Return [X, Y] of the center of cell containing provided text 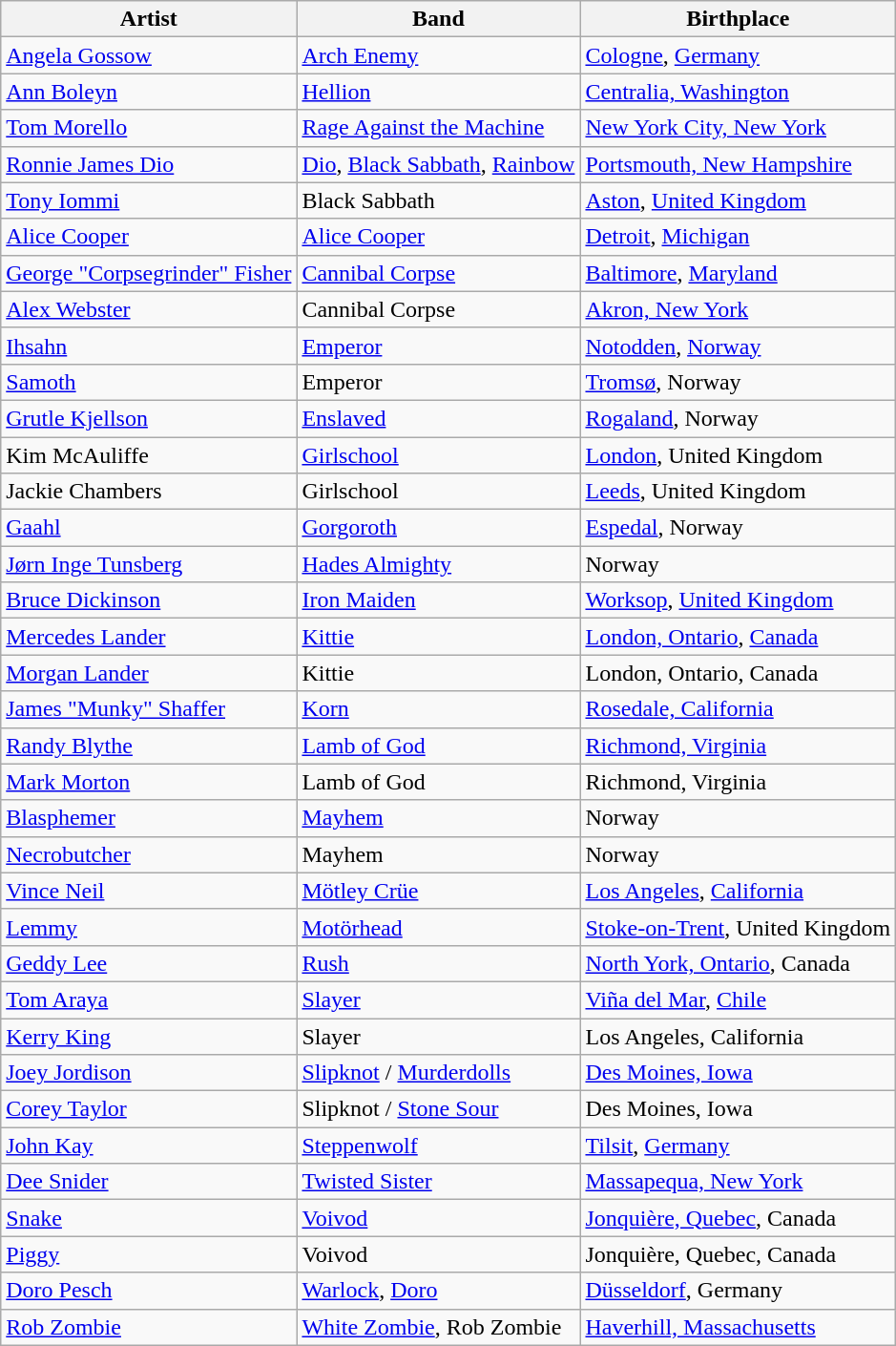
London, United Kingdom [739, 455]
Korn [439, 709]
Geddy Lee [149, 963]
Bruce Dickinson [149, 600]
Rush [439, 963]
Haverhill, Massachusetts [739, 1327]
Rosedale, California [739, 709]
Morgan Lander [149, 673]
Akron, New York [739, 309]
Iron Maiden [439, 600]
Gaahl [149, 528]
Tony Iommi [149, 200]
Detroit, Michigan [739, 237]
Stoke-on-Trent, United Kingdom [739, 927]
Mercedes Lander [149, 637]
Jørn Inge Tunsberg [149, 564]
Rob Zombie [149, 1327]
White Zombie, Rob Zombie [439, 1327]
James "Munky" Shaffer [149, 709]
Leeds, United Kingdom [739, 492]
Tilsit, Germany [739, 1146]
Worksop, United Kingdom [739, 600]
Mötley Crüe [439, 891]
Motörhead [439, 927]
Kerry King [149, 1036]
Hellion [439, 92]
Slipknot / Stone Sour [439, 1109]
Samoth [149, 382]
Mark Morton [149, 782]
Kim McAuliffe [149, 455]
Angela Gossow [149, 55]
Corey Taylor [149, 1109]
Dio, Black Sabbath, Rainbow [439, 164]
Tromsø, Norway [739, 382]
Necrobutcher [149, 854]
Tom Morello [149, 128]
Joey Jordison [149, 1073]
Ann Boleyn [149, 92]
Portsmouth, New Hampshire [739, 164]
Ronnie James Dio [149, 164]
Massapequa, New York [739, 1182]
Cologne, Germany [739, 55]
North York, Ontario, Canada [739, 963]
Randy Blythe [149, 746]
Aston, United Kingdom [739, 200]
Hades Almighty [439, 564]
Black Sabbath [439, 200]
Twisted Sister [439, 1182]
New York City, New York [739, 128]
Artist [149, 19]
Dee Snider [149, 1182]
Lemmy [149, 927]
Grutle Kjellson [149, 418]
George "Corpsegrinder" Fisher [149, 273]
John Kay [149, 1146]
Enslaved [439, 418]
Band [439, 19]
Viña del Mar, Chile [739, 999]
Snake [149, 1218]
Blasphemer [149, 818]
Slipknot / Murderdolls [439, 1073]
Jackie Chambers [149, 492]
Espedal, Norway [739, 528]
Centralia, Washington [739, 92]
Notodden, Norway [739, 346]
Rage Against the Machine [439, 128]
Doro Pesch [149, 1291]
Rogaland, Norway [739, 418]
Arch Enemy [439, 55]
Piggy [149, 1254]
Birthplace [739, 19]
Warlock, Doro [439, 1291]
Tom Araya [149, 999]
Ihsahn [149, 346]
Gorgoroth [439, 528]
Alex Webster [149, 309]
Düsseldorf, Germany [739, 1291]
Steppenwolf [439, 1146]
Vince Neil [149, 891]
Baltimore, Maryland [739, 273]
